Identify which cell holds the provided text, then report its (x, y) central coordinate. 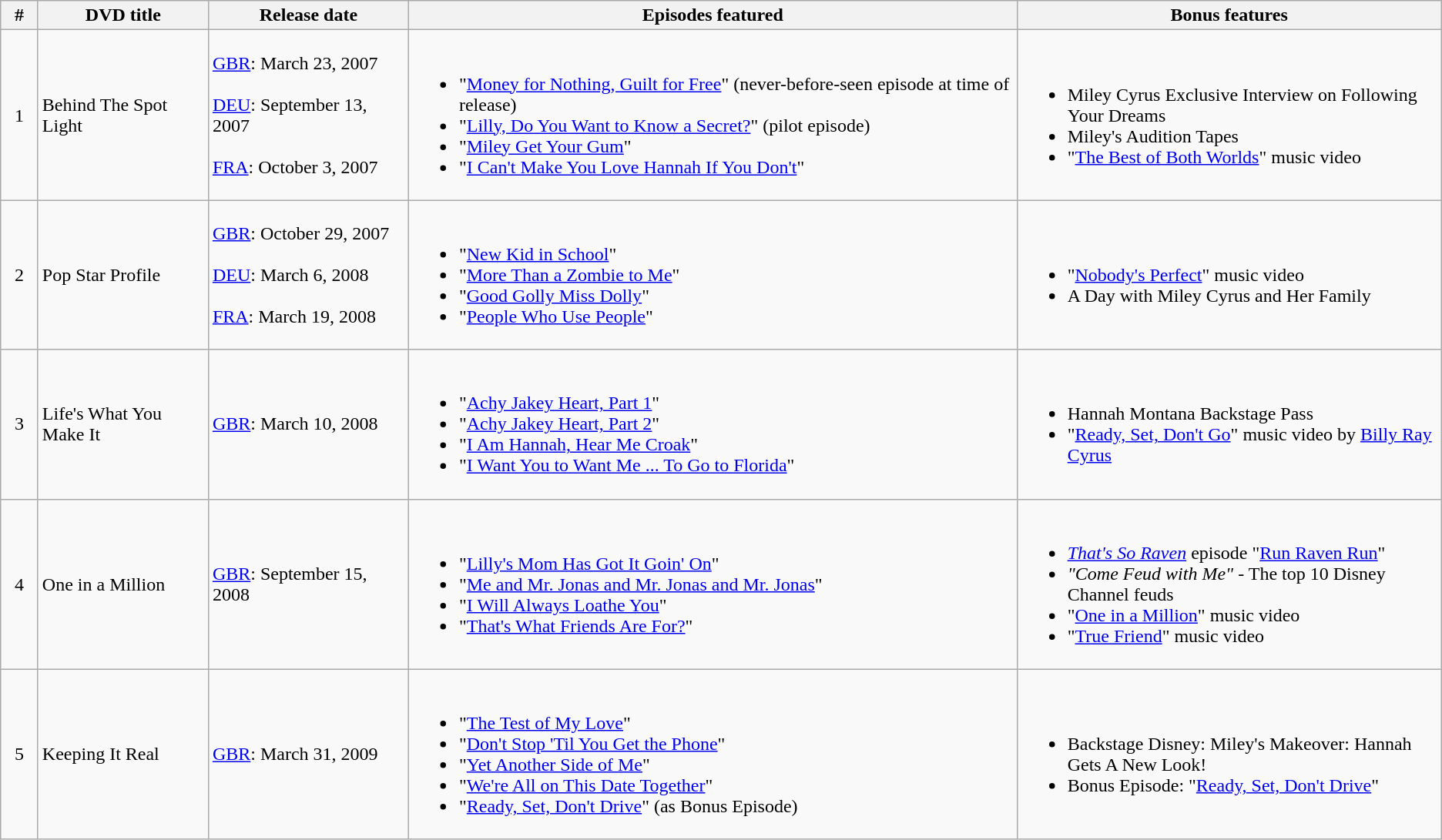
Pop Star Profile (123, 275)
"Lilly's Mom Has Got It Goin' On""Me and Mr. Jonas and Mr. Jonas and Mr. Jonas""I Will Always Loathe You""That's What Friends Are For?" (713, 584)
Keeping It Real (123, 755)
Miley Cyrus Exclusive Interview on Following Your DreamsMiley's Audition Tapes"The Best of Both Worlds" music video (1229, 115)
"Achy Jakey Heart, Part 1""Achy Jakey Heart, Part 2""I Am Hannah, Hear Me Croak""I Want You to Want Me ... To Go to Florida" (713, 424)
"Nobody's Perfect" music videoA Day with Miley Cyrus and Her Family (1229, 275)
Backstage Disney: Miley's Makeover: Hannah Gets A New Look!Bonus Episode: "Ready, Set, Don't Drive" (1229, 755)
GBR: October 29, 2007DEU: March 6, 2008FRA: March 19, 2008 (308, 275)
DVD title (123, 15)
3 (20, 424)
Episodes featured (713, 15)
2 (20, 275)
GBR: March 23, 2007DEU: September 13, 2007FRA: October 3, 2007 (308, 115)
That's So Raven episode "Run Raven Run""Come Feud with Me" - The top 10 Disney Channel feuds"One in a Million" music video"True Friend" music video (1229, 584)
5 (20, 755)
1 (20, 115)
"New Kid in School""More Than a Zombie to Me""Good Golly Miss Dolly""People Who Use People" (713, 275)
# (20, 15)
Bonus features (1229, 15)
Behind The Spot Light (123, 115)
GBR: March 10, 2008 (308, 424)
Life's What You Make It (123, 424)
One in a Million (123, 584)
4 (20, 584)
GBR: March 31, 2009 (308, 755)
GBR: September 15, 2008 (308, 584)
Hannah Montana Backstage Pass"Ready, Set, Don't Go" music video by Billy Ray Cyrus (1229, 424)
Release date (308, 15)
